Identify which cell holds the provided text, then report its [x, y] central coordinate. 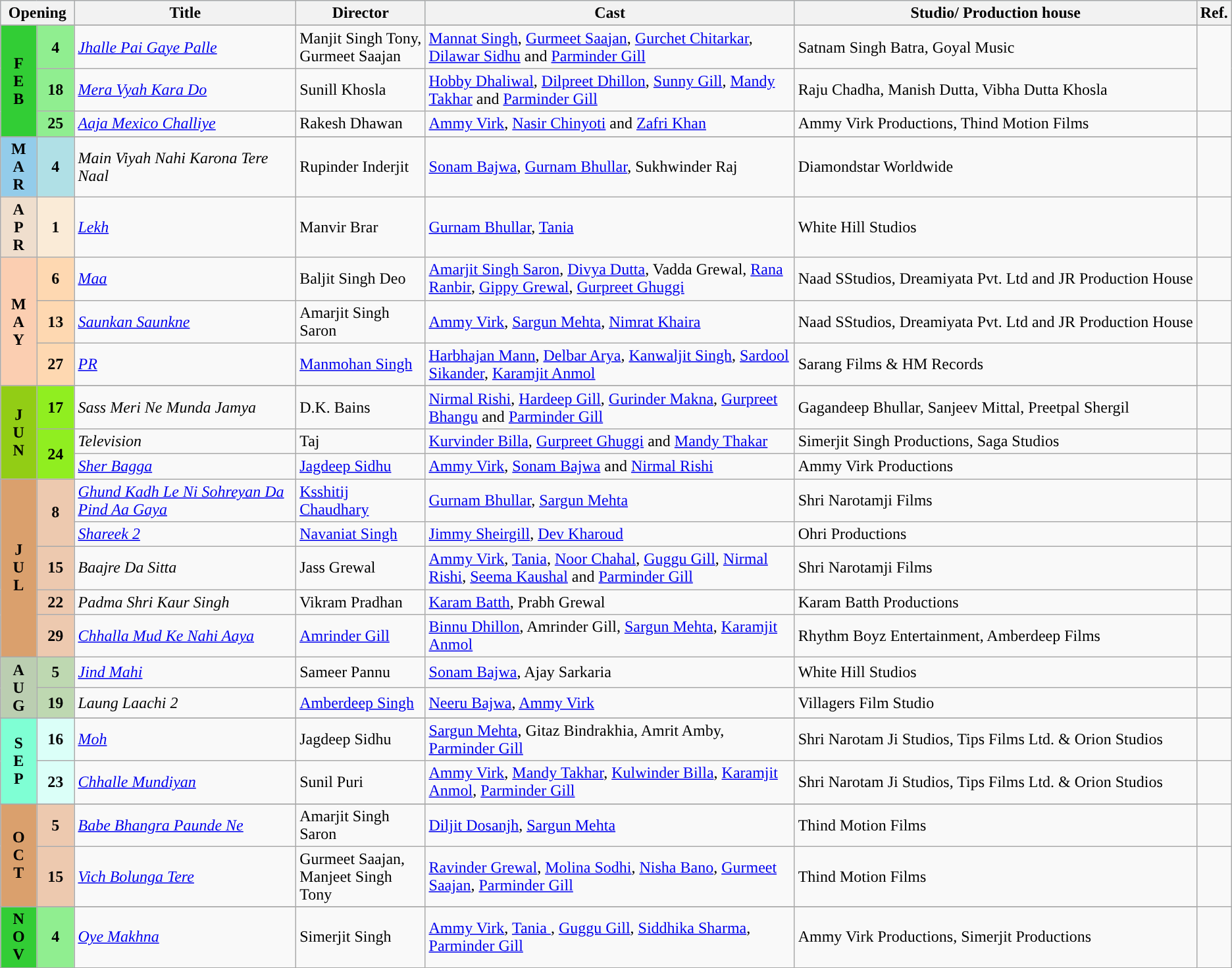
Amarjit Singh Saron, Divya Dutta, Vadda Grewal, Rana Ranbir, Gippy Grewal, Gurpreet Ghuggi [609, 279]
23 [55, 782]
APR [18, 227]
Ammy Virk, Mandy Takhar, Kulwinder Billa, Karamjit Anmol, Parminder Gill [609, 782]
Taj [361, 441]
Vich Bolunga Tere [186, 877]
AUG [18, 688]
Hobby Dhaliwal, Dilpreet Dhillon, Sunny Gill, Mandy Takhar and Parminder Gill [609, 89]
Sameer Pannu [361, 673]
JUN [18, 432]
Baajre Da Sitta [186, 569]
Television [186, 441]
Sarang Films & HM Records [995, 365]
Karam Batth Productions [995, 602]
Amrinder Gill [361, 636]
Nirmal Rishi, Hardeep Gill, Gurinder Makna, Gurpreet Bhangu and Parminder Gill [609, 407]
Ammy Virk Productions, Thind Motion Films [995, 124]
Padma Shri Kaur Singh [186, 602]
27 [55, 365]
Gurmeet Saajan, Manjeet Singh Tony [361, 877]
Manmohan Singh [361, 365]
Rhythm Boyz Entertainment, Amberdeep Films [995, 636]
25 [55, 124]
D.K. Bains [361, 407]
Shareek 2 [186, 534]
13 [55, 321]
OCT [18, 855]
Villagers Film Studio [995, 703]
SEP [18, 761]
Jind Mahi [186, 673]
Sonam Bajwa, Ajay Sarkaria [609, 673]
Laung Laachi 2 [186, 703]
Ohri Productions [995, 534]
Sunil Puri [361, 782]
Rupinder Inderjit [361, 166]
Cast [609, 13]
Ammy Virk, Tania, Noor Chahal, Guggu Gill, Nirmal Rishi, Seema Kaushal and Parminder Gill [609, 569]
Jhalle Pai Gaye Palle [186, 47]
Sonam Bajwa, Gurnam Bhullar, Sukhwinder Raj [609, 166]
Diljit Dosanjh, Sargun Mehta [609, 825]
16 [55, 740]
8 [55, 513]
Karam Batth, Prabh Grewal [609, 602]
Opening [38, 13]
Navaniat Singh [361, 534]
6 [55, 279]
Ammy Virk, Nasir Chinyoti and Zafri Khan [609, 124]
Ammy Virk, Sonam Bajwa and Nirmal Rishi [609, 466]
Saunkan Saunkne [186, 321]
Ref. [1214, 13]
Ammy Virk, Tania , Guggu Gill, Siddhika Sharma, Parminder Gill [609, 937]
Satnam Singh Batra, Goyal Music [995, 47]
Baljit Singh Deo [361, 279]
Gurnam Bhullar, Tania [609, 227]
Amberdeep Singh [361, 703]
1 [55, 227]
Sher Bagga [186, 466]
19 [55, 703]
Vikram Pradhan [361, 602]
Title [186, 13]
Ravinder Grewal, Molina Sodhi, Nisha Bano, Gurmeet Saajan, Parminder Gill [609, 877]
Diamondstar Worldwide [995, 166]
MAY [18, 321]
29 [55, 636]
Main Viyah Nahi Karona Tere Naal [186, 166]
Mannat Singh, Gurmeet Saajan, Gurchet Chitarkar, Dilawar Sidhu and Parminder Gill [609, 47]
Manjit Singh Tony, Gurmeet Saajan [361, 47]
Director [361, 13]
Maa [186, 279]
Binnu Dhillon, Amrinder Gill, Sargun Mehta, Karamjit Anmol [609, 636]
Babe Bhangra Paunde Ne [186, 825]
Mera Vyah Kara Do [186, 89]
22 [55, 602]
Ammy Virk Productions [995, 466]
JUL [18, 569]
Aaja Mexico Challiye [186, 124]
Neeru Bajwa, Ammy Virk [609, 703]
Ammy Virk, Sargun Mehta, Nimrat Khaira [609, 321]
MAR [18, 166]
Manvir Brar [361, 227]
Gagandeep Bhullar, Sanjeev Mittal, Preetpal Shergil [995, 407]
24 [55, 453]
Raju Chadha, Manish Dutta, Vibha Dutta Khosla [995, 89]
Simerjit Singh [361, 937]
Ghund Kadh Le Ni Sohreyan Da Pind Aa Gaya [186, 500]
Jimmy Sheirgill, Dev Kharoud [609, 534]
PR [186, 365]
Ksshitij Chaudhary [361, 500]
Kurvinder Billa, Gurpreet Ghuggi and Mandy Thakar [609, 441]
Chhalla Mud Ke Nahi Aaya [186, 636]
Gurnam Bhullar, Sargun Mehta [609, 500]
Chhalle Mundiyan [186, 782]
FEB [18, 81]
Sargun Mehta, Gitaz Bindrakhia, Amrit Amby, Parminder Gill [609, 740]
Rakesh Dhawan [361, 124]
NOV [18, 937]
Moh [186, 740]
Sunill Khosla [361, 89]
Oye Makhna [186, 937]
Jass Grewal [361, 569]
Lekh [186, 227]
Simerjit Singh Productions, Saga Studios [995, 441]
18 [55, 89]
Studio/ Production house [995, 13]
Sass Meri Ne Munda Jamya [186, 407]
17 [55, 407]
Harbhajan Mann, Delbar Arya, Kanwaljit Singh, Sardool Sikander, Karamjit Anmol [609, 365]
Ammy Virk Productions, Simerjit Productions [995, 937]
